Scan for the cell matching the given text and deliver its (x, y) coordinate at center. 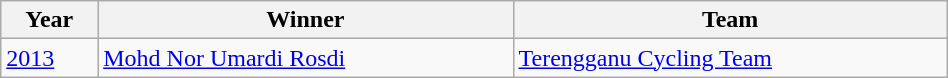
Winner (306, 20)
Year (50, 20)
Team (730, 20)
Mohd Nor Umardi Rosdi (306, 58)
Terengganu Cycling Team (730, 58)
2013 (50, 58)
